For the text-containing cell, return its midpoint in (x, y) coordinate format. 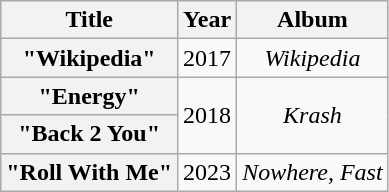
Wikipedia (313, 58)
Title (90, 20)
Year (208, 20)
2023 (208, 172)
2017 (208, 58)
"Energy" (90, 96)
Album (313, 20)
Nowhere, Fast (313, 172)
Krash (313, 115)
"Back 2 You" (90, 134)
"Roll With Me" (90, 172)
2018 (208, 115)
"Wikipedia" (90, 58)
